Determine the (X, Y) coordinate at the center of the cell enclosing the given text.  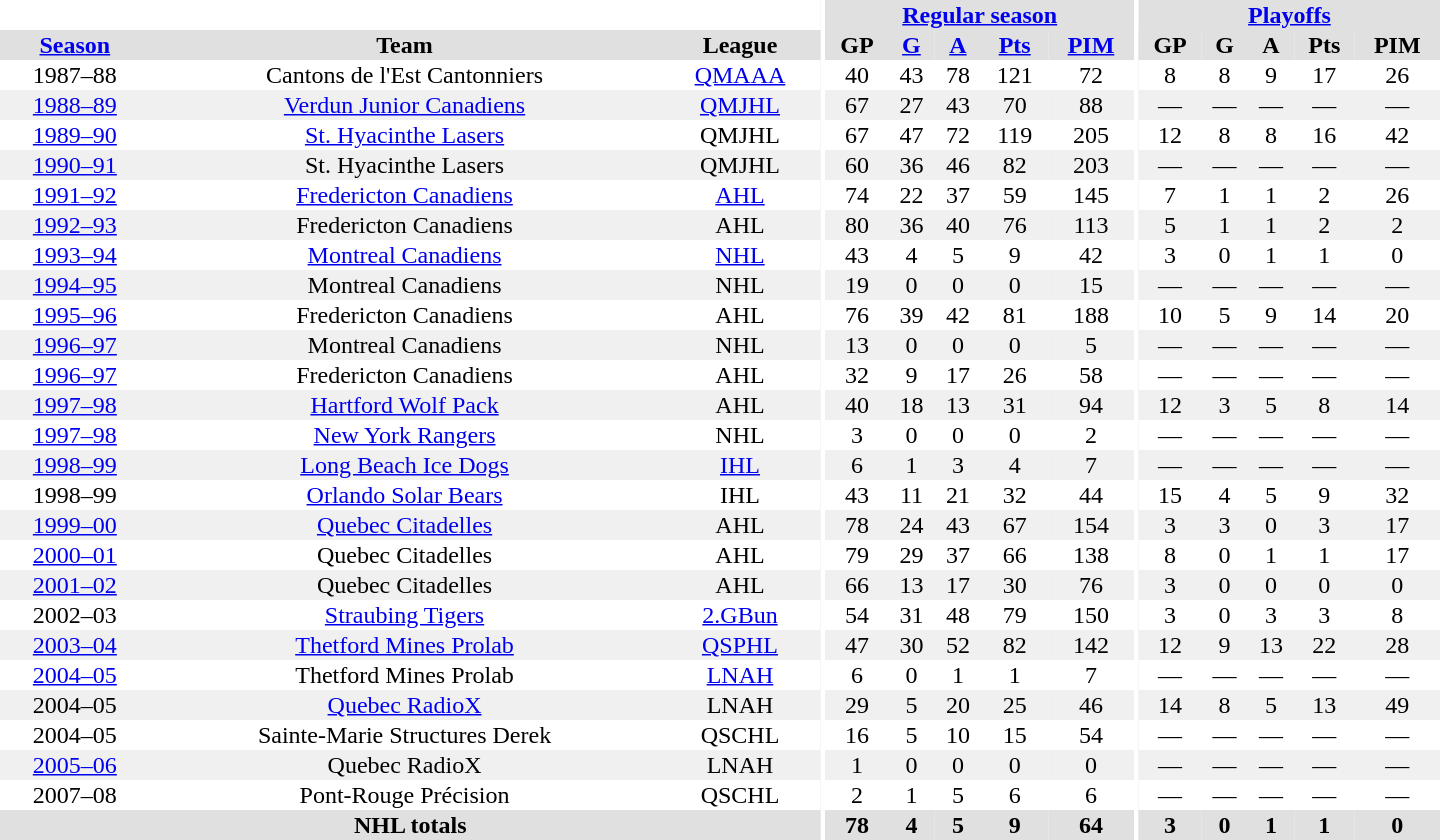
Verdun Junior Canadiens (405, 105)
League (740, 45)
Pont-Rouge Précision (405, 795)
119 (1014, 135)
25 (1014, 705)
18 (911, 405)
11 (911, 495)
1999–00 (75, 525)
188 (1090, 315)
60 (858, 165)
74 (858, 195)
Playoffs (1290, 15)
1989–90 (75, 135)
2000–01 (75, 555)
Orlando Solar Bears (405, 495)
70 (1014, 105)
Straubing Tigers (405, 615)
2002–03 (75, 615)
80 (858, 225)
21 (958, 495)
1991–92 (75, 195)
Cantons de l'Est Cantonniers (405, 75)
24 (911, 525)
1987–88 (75, 75)
1990–91 (75, 165)
Team (405, 45)
39 (911, 315)
1988–89 (75, 105)
Sainte-Marie Structures Derek (405, 735)
1995–96 (75, 315)
154 (1090, 525)
Long Beach Ice Dogs (405, 465)
NHL totals (410, 825)
81 (1014, 315)
2.GBun (740, 615)
52 (958, 645)
27 (911, 105)
59 (1014, 195)
48 (958, 615)
142 (1090, 645)
205 (1090, 135)
Hartford Wolf Pack (405, 405)
203 (1090, 165)
28 (1397, 645)
121 (1014, 75)
QMAAA (740, 75)
Regular season (980, 15)
Season (75, 45)
44 (1090, 495)
2001–02 (75, 585)
64 (1090, 825)
58 (1090, 375)
1994–95 (75, 285)
88 (1090, 105)
1993–94 (75, 255)
19 (858, 285)
150 (1090, 615)
QSPHL (740, 645)
94 (1090, 405)
2007–08 (75, 795)
New York Rangers (405, 435)
1992–93 (75, 225)
145 (1090, 195)
2005–06 (75, 765)
138 (1090, 555)
49 (1397, 705)
113 (1090, 225)
2003–04 (75, 645)
